Extract the [X, Y] coordinate from the center of the cell holding the provided text.  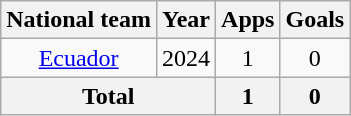
National team [79, 20]
Apps [248, 20]
2024 [186, 58]
Total [108, 96]
Ecuador [79, 58]
Year [186, 20]
Goals [315, 20]
